Locate the cell with the specified text and output its [x, y] center coordinate. 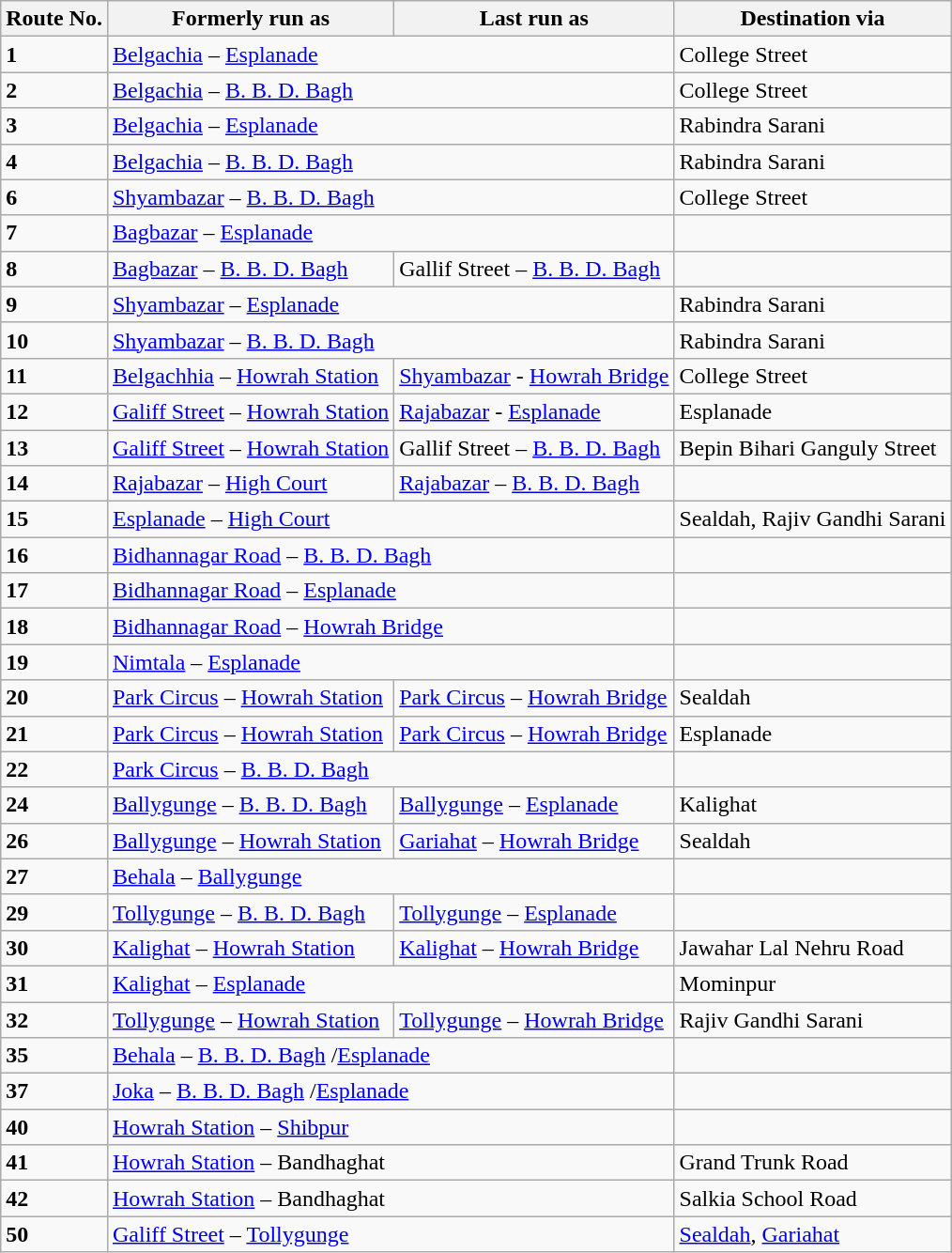
Bagbazar – Esplanade [391, 233]
Ballygunge – B. B. D. Bagh [250, 805]
22 [54, 769]
Salkia School Road [813, 1199]
Behala – Ballygunge [391, 876]
Formerly run as [250, 19]
7 [54, 233]
Route No. [54, 19]
4 [54, 162]
3 [54, 126]
Gariahat – Howrah Bridge [534, 841]
16 [54, 555]
37 [54, 1091]
Galiff Street – Tollygunge [391, 1234]
Bidhannagar Road – Esplanade [391, 591]
Kalighat [813, 805]
Rajabazar – B. B. D. Bagh [534, 484]
18 [54, 626]
8 [54, 269]
42 [54, 1199]
21 [54, 734]
Tollygunge – Howrah Bridge [534, 1019]
24 [54, 805]
Kalighat – Esplanade [391, 983]
Sealdah, Rajiv Gandhi Sarani [813, 519]
Joka – B. B. D. Bagh /Esplanade [391, 1091]
2 [54, 90]
Esplanade – High Court [391, 519]
26 [54, 841]
Shyambazar - Howrah Bridge [534, 376]
Bepin Bihari Ganguly Street [813, 448]
41 [54, 1163]
Mominpur [813, 983]
1 [54, 54]
Kalighat – Howrah Station [250, 948]
30 [54, 948]
15 [54, 519]
29 [54, 912]
Destination via [813, 19]
6 [54, 197]
27 [54, 876]
Kalighat – Howrah Bridge [534, 948]
10 [54, 340]
Rajabazar – High Court [250, 484]
40 [54, 1127]
11 [54, 376]
Bidhannagar Road – B. B. D. Bagh [391, 555]
Bagbazar – B. B. D. Bagh [250, 269]
20 [54, 698]
Grand Trunk Road [813, 1163]
17 [54, 591]
Ballygunge – Howrah Station [250, 841]
Ballygunge – Esplanade [534, 805]
12 [54, 411]
Rajiv Gandhi Sarani [813, 1019]
13 [54, 448]
Sealdah, Gariahat [813, 1234]
Park Circus – B. B. D. Bagh [391, 769]
Tollygunge – B. B. D. Bagh [250, 912]
32 [54, 1019]
Tollygunge – Esplanade [534, 912]
Tollygunge – Howrah Station [250, 1019]
19 [54, 662]
Bidhannagar Road – Howrah Bridge [391, 626]
50 [54, 1234]
14 [54, 484]
9 [54, 304]
Jawahar Lal Nehru Road [813, 948]
31 [54, 983]
Rajabazar - Esplanade [534, 411]
Howrah Station – Shibpur [391, 1127]
Belgachhia – Howrah Station [250, 376]
Behala – B. B. D. Bagh /Esplanade [391, 1056]
Last run as [534, 19]
Nimtala – Esplanade [391, 662]
35 [54, 1056]
Shyambazar – Esplanade [391, 304]
